Capture the cell that displays the provided text and extract its (x, y) central coordinate. 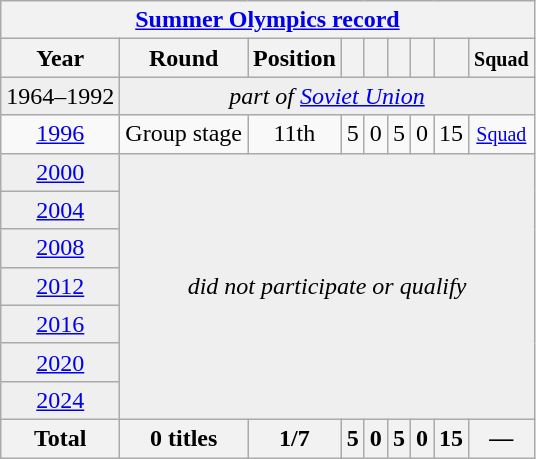
2000 (60, 172)
2016 (60, 324)
1964–1992 (60, 96)
Year (60, 58)
2024 (60, 400)
Group stage (184, 134)
part of Soviet Union (327, 96)
0 titles (184, 438)
2020 (60, 362)
1/7 (295, 438)
did not participate or qualify (327, 286)
2012 (60, 286)
— (502, 438)
1996 (60, 134)
11th (295, 134)
Position (295, 58)
2004 (60, 210)
2008 (60, 248)
Round (184, 58)
Summer Olympics record (268, 20)
Total (60, 438)
